Identify which cell holds the provided text, then report its [X, Y] central coordinate. 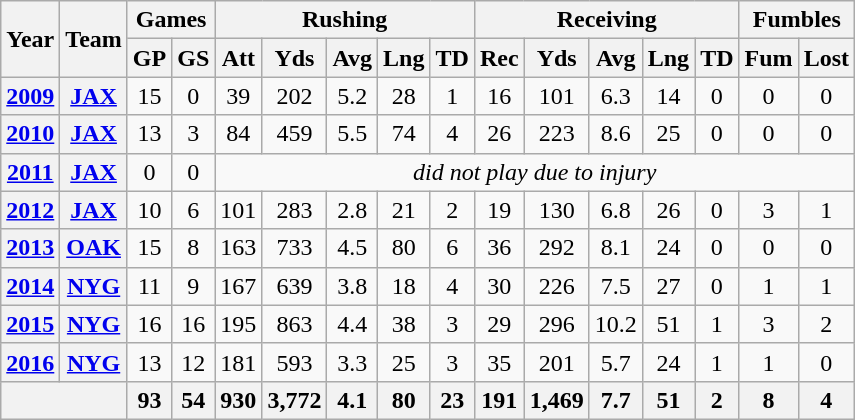
202 [294, 96]
Fumbles [796, 20]
30 [499, 286]
3,772 [294, 400]
201 [556, 362]
4.4 [352, 324]
Fum [768, 58]
863 [294, 324]
36 [499, 248]
2009 [30, 96]
Games [170, 20]
130 [556, 210]
2010 [30, 134]
163 [238, 248]
Rushing [345, 20]
did not play due to injury [535, 172]
3.8 [352, 286]
84 [238, 134]
2.8 [352, 210]
226 [556, 286]
283 [294, 210]
191 [499, 400]
Receiving [606, 20]
Team [94, 39]
7.7 [616, 400]
223 [556, 134]
74 [404, 134]
459 [294, 134]
11 [149, 286]
GS [194, 58]
12 [194, 362]
9 [194, 286]
23 [452, 400]
39 [238, 96]
733 [294, 248]
38 [404, 324]
54 [194, 400]
8.1 [616, 248]
6.8 [616, 210]
181 [238, 362]
2011 [30, 172]
14 [668, 96]
296 [556, 324]
93 [149, 400]
Att [238, 58]
593 [294, 362]
4.5 [352, 248]
8.6 [616, 134]
5.5 [352, 134]
Lost [826, 58]
21 [404, 210]
292 [556, 248]
167 [238, 286]
18 [404, 286]
7.5 [616, 286]
GP [149, 58]
19 [499, 210]
4.1 [352, 400]
195 [238, 324]
27 [668, 286]
29 [499, 324]
930 [238, 400]
6.3 [616, 96]
1,469 [556, 400]
3.3 [352, 362]
10.2 [616, 324]
2013 [30, 248]
2014 [30, 286]
639 [294, 286]
2012 [30, 210]
5.2 [352, 96]
OAK [94, 248]
2015 [30, 324]
10 [149, 210]
Rec [499, 58]
2016 [30, 362]
5.7 [616, 362]
Year [30, 39]
28 [404, 96]
35 [499, 362]
